Pinpoint the cell where the given text exists, returning its [x, y] midpoint coordinate. 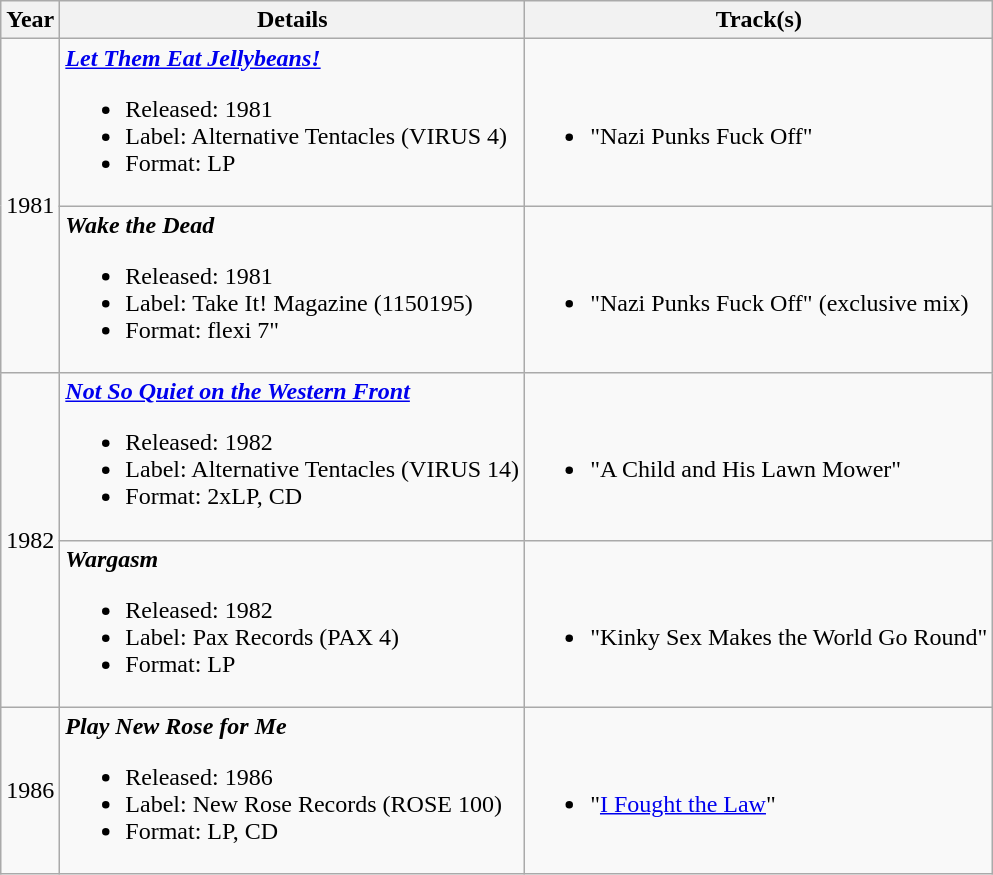
WargasmReleased: 1982Label: Pax Records (PAX 4)Format: LP [292, 624]
"I Fought the Law" [759, 790]
Let Them Eat Jellybeans!Released: 1981Label: Alternative Tentacles (VIRUS 4)Format: LP [292, 122]
1986 [30, 790]
1981 [30, 206]
"Nazi Punks Fuck Off" (exclusive mix) [759, 290]
Details [292, 20]
"A Child and His Lawn Mower" [759, 456]
Wake the DeadReleased: 1981Label: Take It! Magazine (1150195)Format: flexi 7" [292, 290]
"Nazi Punks Fuck Off" [759, 122]
Play New Rose for MeReleased: 1986Label: New Rose Records (ROSE 100)Format: LP, CD [292, 790]
1982 [30, 540]
Track(s) [759, 20]
Year [30, 20]
Not So Quiet on the Western FrontReleased: 1982Label: Alternative Tentacles (VIRUS 14)Format: 2xLP, CD [292, 456]
"Kinky Sex Makes the World Go Round" [759, 624]
